Identify which cell holds the provided text, then report its (x, y) central coordinate. 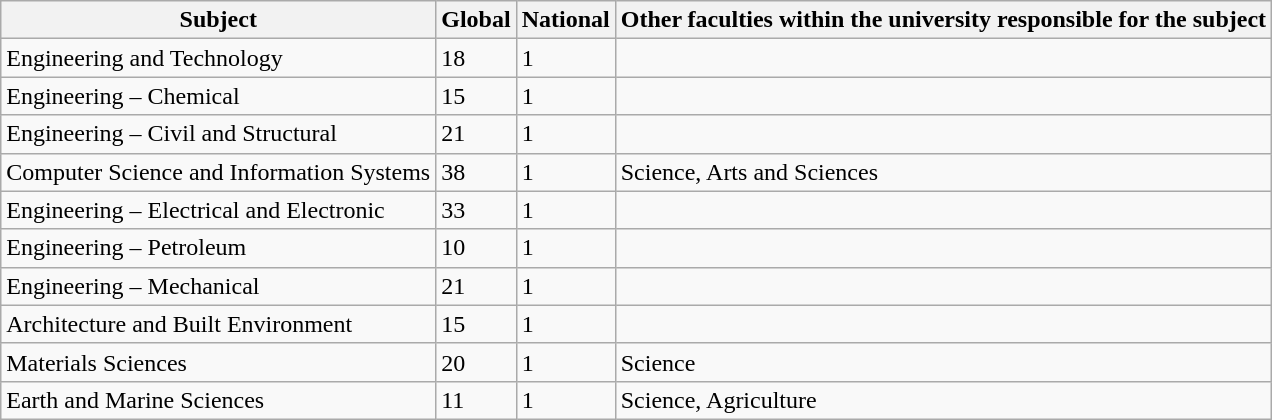
Subject (218, 20)
Engineering and Technology (218, 58)
Global (476, 20)
Earth and Marine Sciences (218, 400)
20 (476, 362)
Engineering – Mechanical (218, 286)
National (566, 20)
Engineering – Electrical and Electronic (218, 210)
Science (943, 362)
Engineering – Chemical (218, 96)
Architecture and Built Environment (218, 324)
18 (476, 58)
33 (476, 210)
Computer Science and Information Systems (218, 172)
Engineering – Civil and Structural (218, 134)
Engineering – Petroleum (218, 248)
10 (476, 248)
Science, Agriculture (943, 400)
38 (476, 172)
11 (476, 400)
Science, Arts and Sciences (943, 172)
Materials Sciences (218, 362)
Other faculties within the university responsible for the subject (943, 20)
